Output the (X, Y) coordinate of the center of the cell containing the given text.  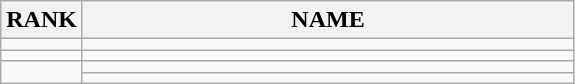
NAME (328, 20)
RANK (42, 20)
